Provide the (X, Y) coordinate of the cell's center where the given text is located.  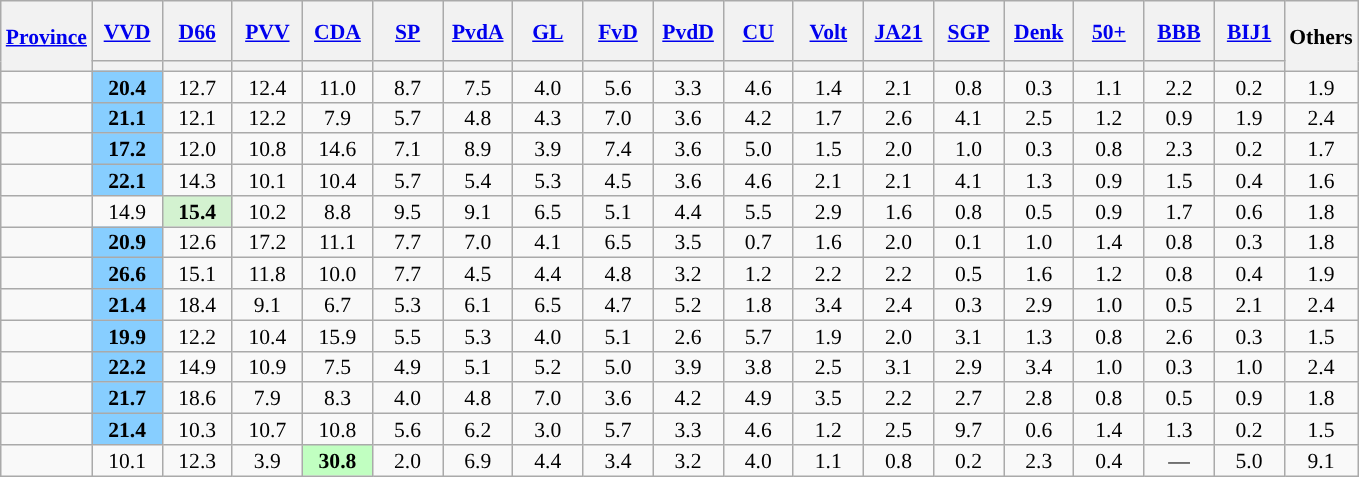
SP (408, 31)
15.4 (197, 212)
9.5 (408, 212)
20.4 (127, 86)
0.1 (969, 242)
11.1 (337, 242)
10.3 (197, 430)
12.0 (197, 150)
18.4 (197, 304)
22.1 (127, 180)
2.7 (969, 398)
14.6 (337, 150)
8.3 (337, 398)
21.1 (127, 118)
3.0 (548, 430)
SGP (969, 31)
15.1 (197, 274)
Denk (1039, 31)
30.8 (337, 460)
9.7 (969, 430)
D66 (197, 31)
FvD (618, 31)
0.7 (758, 242)
10.9 (267, 366)
CDA (337, 31)
3.8 (758, 366)
BBB (1179, 31)
19.9 (127, 336)
4.7 (618, 304)
7.4 (618, 150)
12.1 (197, 118)
21.7 (127, 398)
11.0 (337, 86)
PvdA (478, 31)
Volt (828, 31)
15.9 (337, 336)
18.6 (197, 398)
6.2 (478, 430)
PvdD (688, 31)
12.7 (197, 86)
— (1179, 460)
JA21 (898, 31)
5.4 (478, 180)
6.9 (478, 460)
6.7 (337, 304)
BIJ1 (1249, 31)
12.6 (197, 242)
20.9 (127, 242)
10.7 (267, 430)
22.2 (127, 366)
CU (758, 31)
4.3 (548, 118)
12.3 (197, 460)
14.3 (197, 180)
7.1 (408, 150)
10.0 (337, 274)
6.1 (478, 304)
11.8 (267, 274)
12.4 (267, 86)
Others (1321, 36)
VVD (127, 31)
50+ (1109, 31)
GL (548, 31)
8.8 (337, 212)
26.6 (127, 274)
2.8 (1039, 398)
8.9 (478, 150)
Province (46, 36)
8.7 (408, 86)
10.2 (267, 212)
PVV (267, 31)
